For the text-containing cell, return its midpoint in (X, Y) coordinate format. 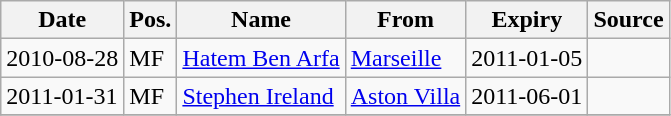
2010-08-28 (62, 58)
Stephen Ireland (261, 96)
From (406, 20)
Marseille (406, 58)
2011-01-05 (527, 58)
2011-06-01 (527, 96)
Date (62, 20)
Aston Villa (406, 96)
2011-01-31 (62, 96)
Source (628, 20)
Pos. (150, 20)
Name (261, 20)
Expiry (527, 20)
Hatem Ben Arfa (261, 58)
